Pinpoint the cell where the given text exists, returning its [X, Y] midpoint coordinate. 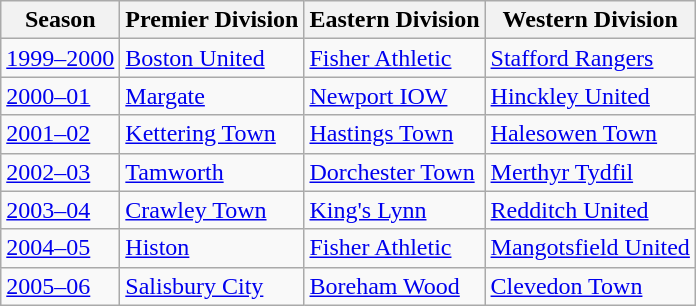
Redditch United [590, 210]
Stafford Rangers [590, 58]
Margate [212, 96]
Newport IOW [394, 96]
Mangotsfield United [590, 248]
Season [60, 20]
Western Division [590, 20]
1999–2000 [60, 58]
Boreham Wood [394, 286]
2004–05 [60, 248]
Tamworth [212, 172]
Dorchester Town [394, 172]
2005–06 [60, 286]
Merthyr Tydfil [590, 172]
Hastings Town [394, 134]
2001–02 [60, 134]
Eastern Division [394, 20]
Salisbury City [212, 286]
Histon [212, 248]
2003–04 [60, 210]
Crawley Town [212, 210]
2000–01 [60, 96]
Boston United [212, 58]
Hinckley United [590, 96]
Premier Division [212, 20]
Kettering Town [212, 134]
Clevedon Town [590, 286]
King's Lynn [394, 210]
Halesowen Town [590, 134]
2002–03 [60, 172]
